Determine the [X, Y] coordinate at the center of the cell enclosing the given text.  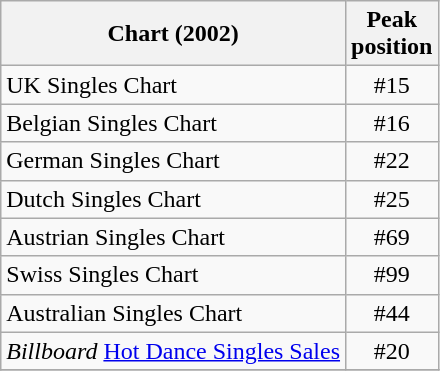
Billboard Hot Dance Singles Sales [174, 351]
#16 [392, 123]
German Singles Chart [174, 161]
#20 [392, 351]
Peakposition [392, 34]
#99 [392, 275]
Austrian Singles Chart [174, 237]
#69 [392, 237]
Swiss Singles Chart [174, 275]
Dutch Singles Chart [174, 199]
#15 [392, 85]
Australian Singles Chart [174, 313]
Belgian Singles Chart [174, 123]
#25 [392, 199]
Chart (2002) [174, 34]
#22 [392, 161]
#44 [392, 313]
UK Singles Chart [174, 85]
